Pinpoint the cell where the given text exists, returning its (x, y) midpoint coordinate. 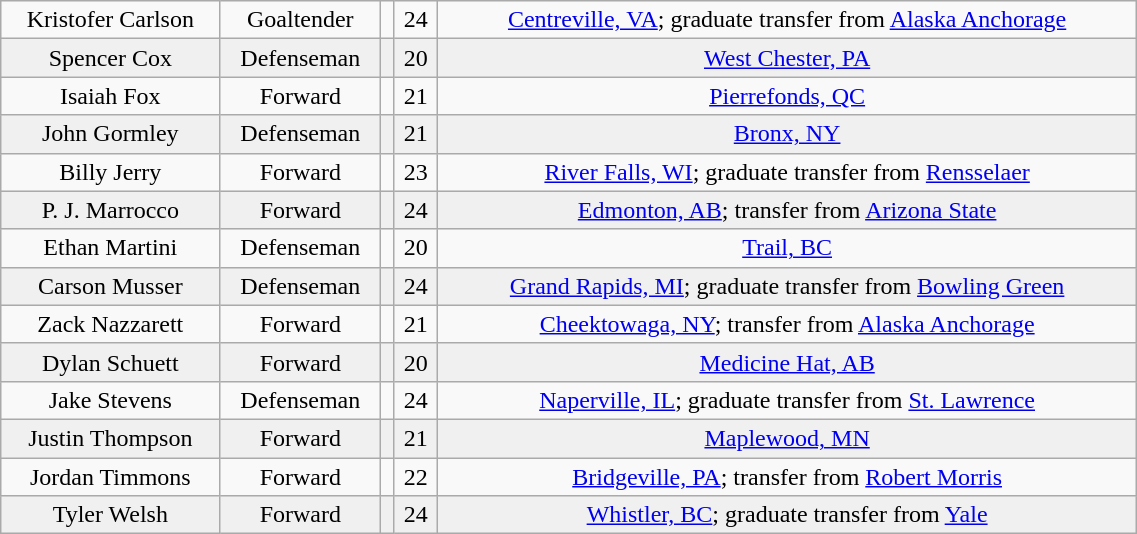
Carson Musser (110, 286)
Edmonton, AB; transfer from Arizona State (786, 210)
Goaltender (300, 20)
Maplewood, MN (786, 438)
Trail, BC (786, 248)
Justin Thompson (110, 438)
Spencer Cox (110, 58)
Naperville, IL; graduate transfer from St. Lawrence (786, 400)
Billy Jerry (110, 172)
23 (416, 172)
Pierrefonds, QC (786, 96)
Tyler Welsh (110, 515)
River Falls, WI; graduate transfer from Rensselaer (786, 172)
Dylan Schuett (110, 362)
22 (416, 477)
Cheektowaga, NY; transfer from Alaska Anchorage (786, 324)
Jake Stevens (110, 400)
Isaiah Fox (110, 96)
Bridgeville, PA; transfer from Robert Morris (786, 477)
Centreville, VA; graduate transfer from Alaska Anchorage (786, 20)
Whistler, BC; graduate transfer from Yale (786, 515)
P. J. Marrocco (110, 210)
Kristofer Carlson (110, 20)
Jordan Timmons (110, 477)
Bronx, NY (786, 134)
Ethan Martini (110, 248)
Zack Nazzarett (110, 324)
John Gormley (110, 134)
Grand Rapids, MI; graduate transfer from Bowling Green (786, 286)
West Chester, PA (786, 58)
Medicine Hat, AB (786, 362)
